Locate the cell with the specified text and output its [X, Y] center coordinate. 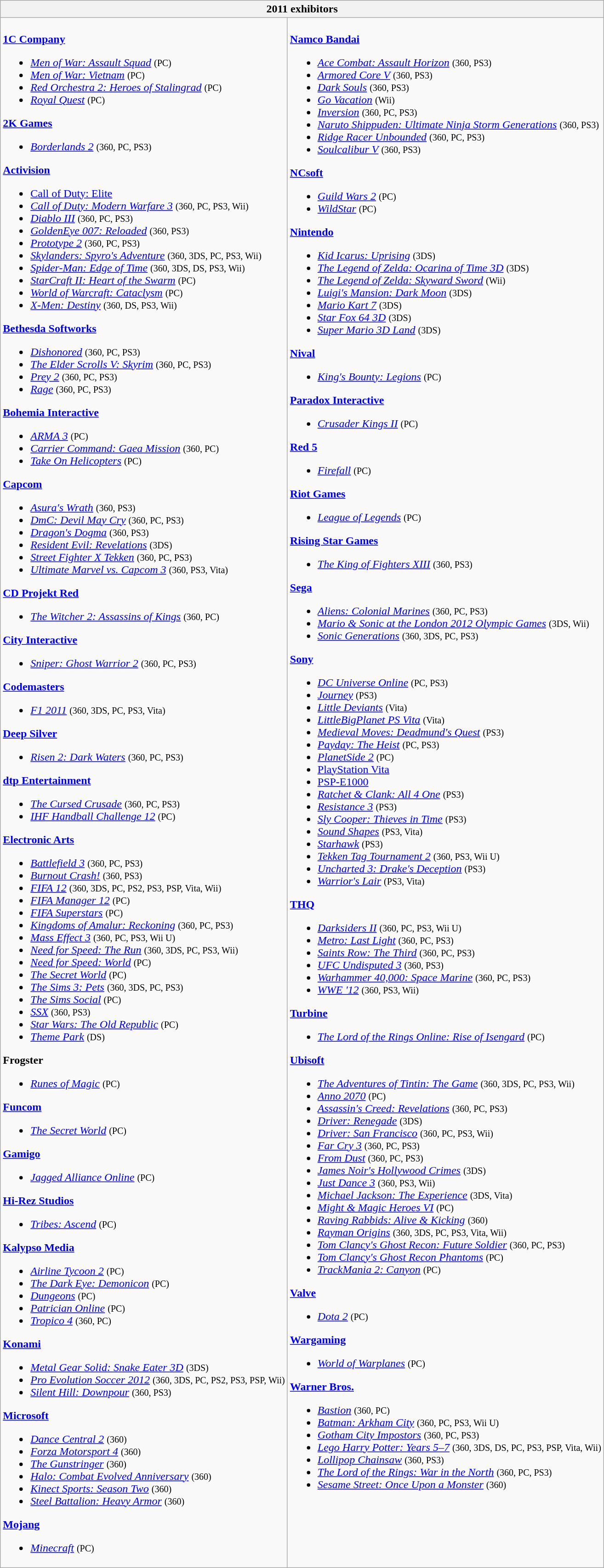
2011 exhibitors [302, 9]
